Provide the [X, Y] coordinate of the cell's center where the given text is located.  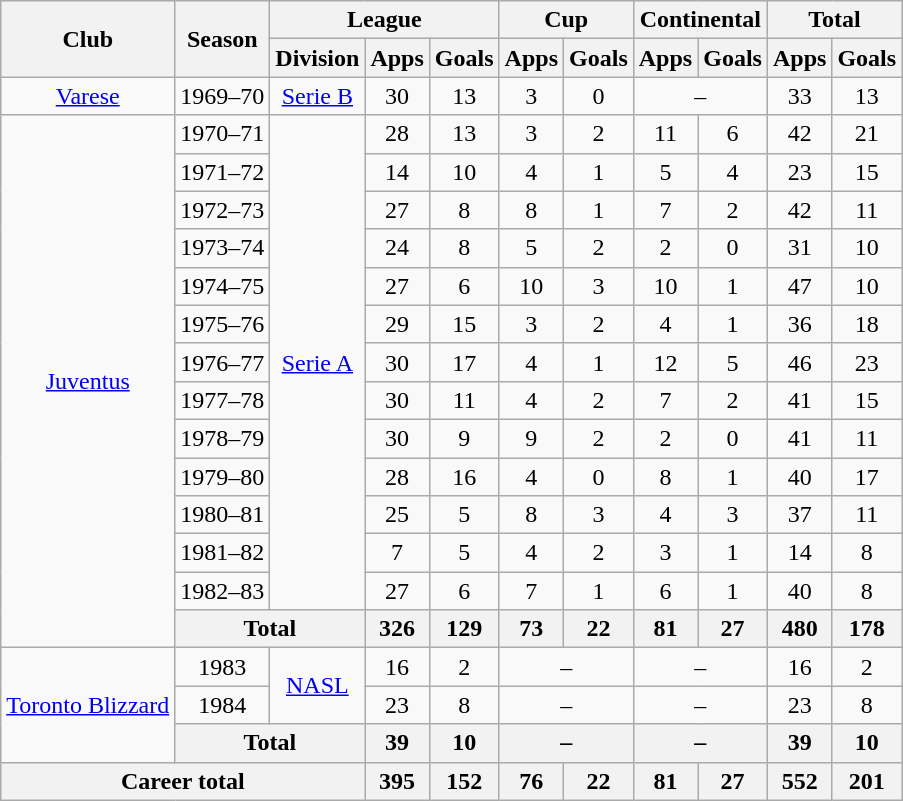
395 [397, 781]
1976–77 [222, 362]
1973–74 [222, 248]
1971–72 [222, 172]
37 [799, 515]
1974–75 [222, 286]
1982–83 [222, 591]
29 [397, 324]
Club [88, 39]
Continental [700, 20]
NASL [318, 686]
47 [799, 286]
Career total [183, 781]
480 [799, 629]
Toronto Blizzard [88, 705]
25 [397, 515]
178 [867, 629]
18 [867, 324]
46 [799, 362]
1980–81 [222, 515]
Varese [88, 96]
552 [799, 781]
129 [464, 629]
76 [531, 781]
1969–70 [222, 96]
1975–76 [222, 324]
21 [867, 134]
73 [531, 629]
1970–71 [222, 134]
31 [799, 248]
1972–73 [222, 210]
Cup [566, 20]
Juventus [88, 382]
Serie A [318, 362]
326 [397, 629]
1981–82 [222, 553]
1984 [222, 705]
Season [222, 39]
1979–80 [222, 477]
1978–79 [222, 438]
Division [318, 58]
12 [665, 362]
33 [799, 96]
1983 [222, 667]
201 [867, 781]
Serie B [318, 96]
152 [464, 781]
36 [799, 324]
1977–78 [222, 400]
League [384, 20]
24 [397, 248]
